Pinpoint the cell where the given text exists, returning its [x, y] midpoint coordinate. 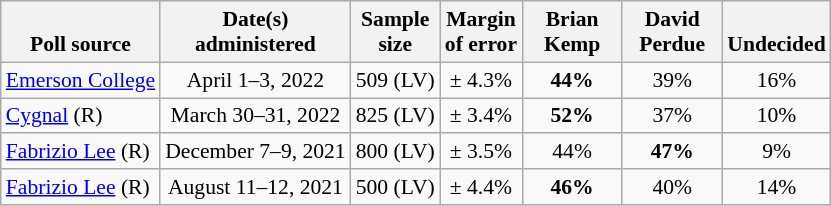
9% [776, 152]
52% [572, 116]
Emerson College [80, 80]
47% [672, 152]
Poll source [80, 32]
Date(s)administered [256, 32]
46% [572, 187]
Cygnal (R) [80, 116]
500 (LV) [396, 187]
± 3.4% [481, 116]
Marginof error [481, 32]
± 4.3% [481, 80]
Undecided [776, 32]
DavidPerdue [672, 32]
14% [776, 187]
37% [672, 116]
Samplesize [396, 32]
BrianKemp [572, 32]
40% [672, 187]
August 11–12, 2021 [256, 187]
10% [776, 116]
± 4.4% [481, 187]
April 1–3, 2022 [256, 80]
December 7–9, 2021 [256, 152]
800 (LV) [396, 152]
509 (LV) [396, 80]
16% [776, 80]
March 30–31, 2022 [256, 116]
± 3.5% [481, 152]
39% [672, 80]
825 (LV) [396, 116]
